Extract the [x, y] coordinate from the center of the cell holding the provided text.  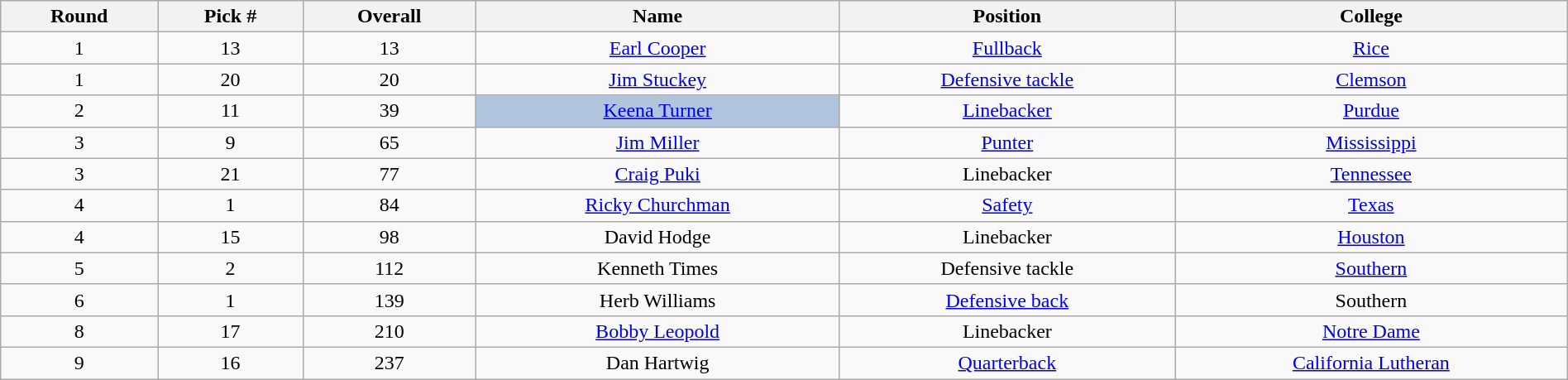
210 [389, 331]
Kenneth Times [657, 268]
Mississippi [1371, 142]
Notre Dame [1371, 331]
Punter [1007, 142]
98 [389, 237]
Houston [1371, 237]
16 [231, 363]
Quarterback [1007, 363]
84 [389, 205]
Defensive back [1007, 300]
Rice [1371, 48]
Position [1007, 17]
College [1371, 17]
Safety [1007, 205]
5 [79, 268]
39 [389, 111]
112 [389, 268]
Texas [1371, 205]
6 [79, 300]
Ricky Churchman [657, 205]
17 [231, 331]
15 [231, 237]
11 [231, 111]
139 [389, 300]
Name [657, 17]
65 [389, 142]
237 [389, 363]
Bobby Leopold [657, 331]
Pick # [231, 17]
Keena Turner [657, 111]
Clemson [1371, 79]
Jim Miller [657, 142]
Jim Stuckey [657, 79]
Tennessee [1371, 174]
8 [79, 331]
Dan Hartwig [657, 363]
77 [389, 174]
21 [231, 174]
Round [79, 17]
Purdue [1371, 111]
California Lutheran [1371, 363]
David Hodge [657, 237]
Fullback [1007, 48]
Earl Cooper [657, 48]
Overall [389, 17]
Craig Puki [657, 174]
Herb Williams [657, 300]
